Output the (X, Y) coordinate of the center of the cell containing the given text.  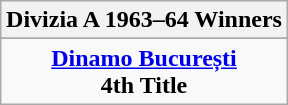
Divizia A 1963–64 Winners (144, 20)
Dinamo București4th Title (144, 72)
